Identify which cell holds the provided text, then report its [X, Y] central coordinate. 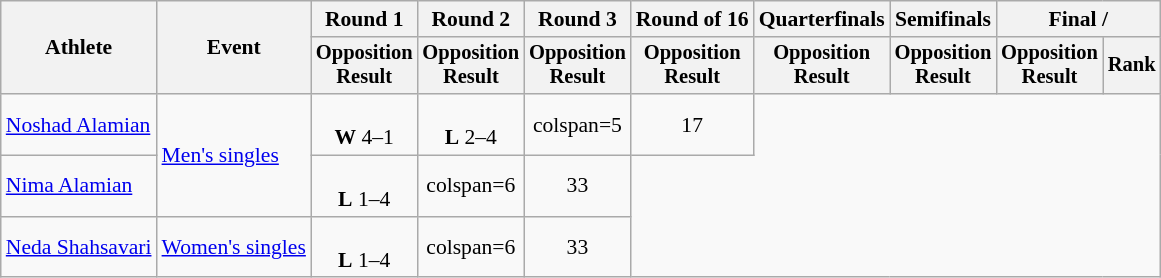
Final / [1078, 19]
W 4–1 [364, 124]
Quarterfinals [822, 19]
Round 1 [364, 19]
Round 3 [578, 19]
Rank [1132, 66]
Round 2 [472, 19]
Athlete [79, 48]
Women's singles [234, 248]
Event [234, 48]
colspan=5 [578, 124]
17 [692, 124]
Men's singles [234, 155]
Nima Alamian [79, 186]
Neda Shahsavari [79, 248]
L 2–4 [472, 124]
Semifinals [944, 19]
Noshad Alamian [79, 124]
Round of 16 [692, 19]
